Detect which cell encompasses the target text, then output its [x, y] center coordinate. 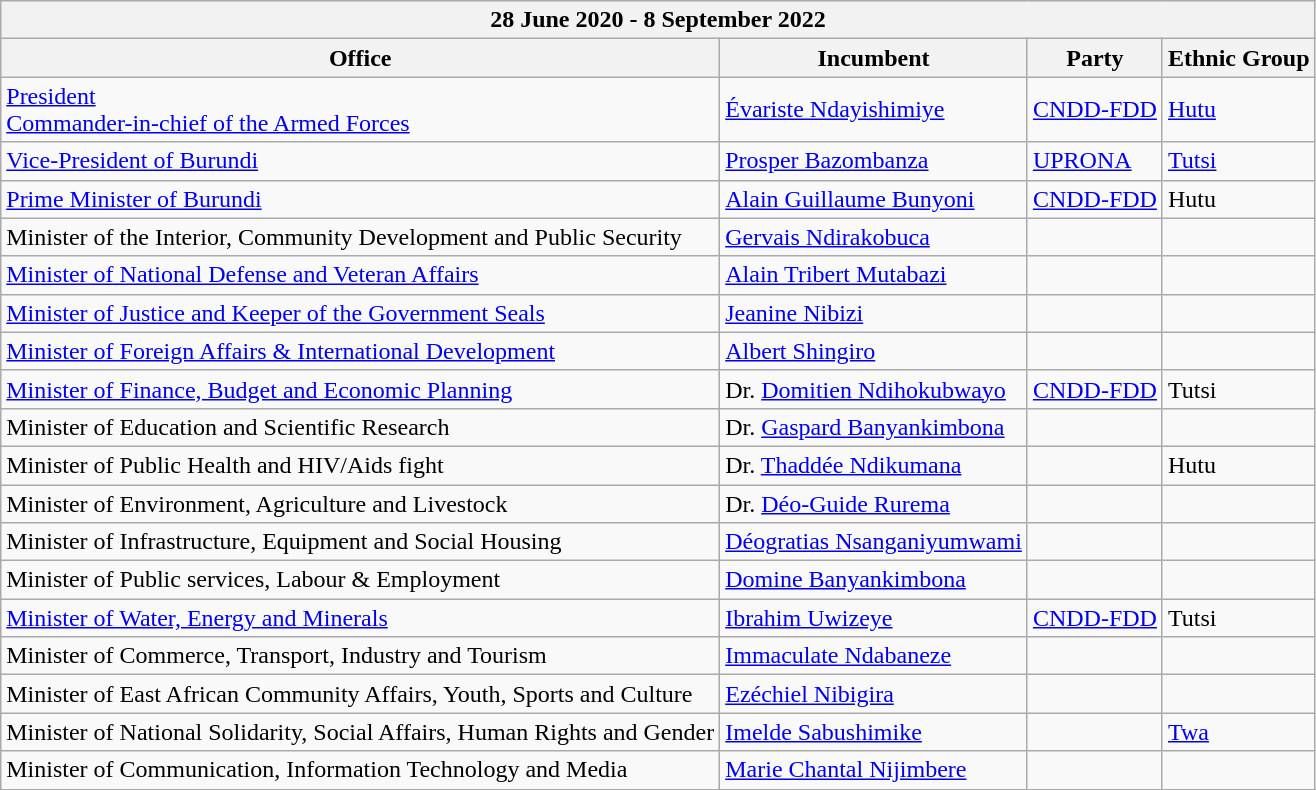
Minister of Commerce, Transport, Industry and Tourism [360, 656]
Minister of Foreign Affairs & International Development [360, 351]
28 June 2020 - 8 September 2022 [658, 20]
Dr. Déo-Guide Rurema [874, 503]
Dr. Domitien Ndihokubwayo [874, 389]
President Commander-in-chief of the Armed Forces [360, 110]
Évariste Ndayishimiye [874, 110]
Minister of Justice and Keeper of the Government Seals [360, 313]
Minister of Education and Scientific Research [360, 427]
Jeanine Nibizi [874, 313]
Party [1094, 58]
Gervais Ndirakobuca [874, 237]
UPRONA [1094, 161]
Minister of the Interior, Community Development and Public Security [360, 237]
Albert Shingiro [874, 351]
Dr. Thaddée Ndikumana [874, 465]
Minister of East African Community Affairs, Youth, Sports and Culture [360, 694]
Ethnic Group [1238, 58]
Minister of National Solidarity, Social Affairs, Human Rights and Gender [360, 732]
Ezéchiel Nibigira [874, 694]
Imelde Sabushimike [874, 732]
Minister of Public services, Labour & Employment [360, 580]
Office [360, 58]
Prime Minister of Burundi [360, 199]
Minister of Water, Energy and Minerals [360, 618]
Prosper Bazombanza [874, 161]
Minister of National Defense and Veteran Affairs [360, 275]
Minister of Environment, Agriculture and Livestock [360, 503]
Minister of Infrastructure, Equipment and Social Housing [360, 542]
Twa [1238, 732]
Alain Guillaume Bunyoni [874, 199]
Vice-President of Burundi [360, 161]
Marie Chantal Nijimbere [874, 770]
Minister of Communication, Information Technology and Media [360, 770]
Immaculate Ndabaneze [874, 656]
Domine Banyankimbona [874, 580]
Déogratias Nsanganiyumwami [874, 542]
Minister of Public Health and HIV/Aids fight [360, 465]
Alain Tribert Mutabazi [874, 275]
Ibrahim Uwizeye [874, 618]
Dr. Gaspard Banyankimbona [874, 427]
Incumbent [874, 58]
Minister of Finance, Budget and Economic Planning [360, 389]
